Scan for the cell matching the given text and deliver its [x, y] coordinate at center. 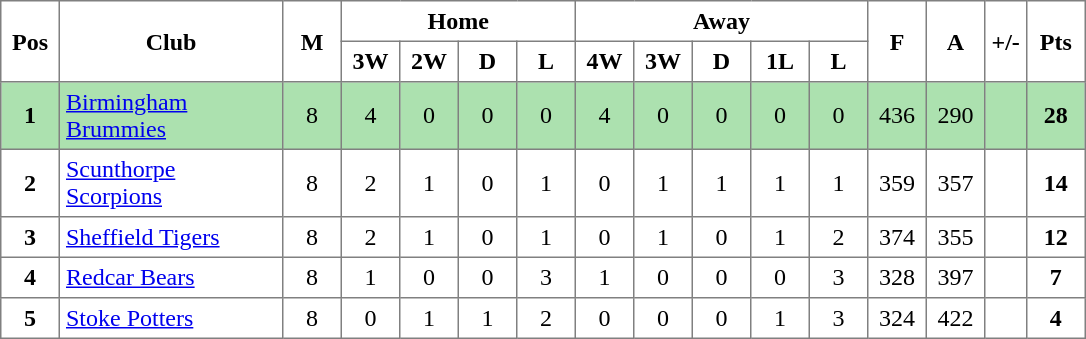
Pts [1056, 42]
28 [1056, 116]
M [312, 42]
Pos [30, 42]
+/- [1006, 42]
422 [955, 318]
357 [955, 183]
14 [1056, 183]
Sheffield Tigers [171, 237]
Home [458, 21]
Away [721, 21]
359 [897, 183]
7 [1056, 277]
4W [604, 61]
1L [780, 61]
F [897, 42]
328 [897, 277]
Redcar Bears [171, 277]
324 [897, 318]
397 [955, 277]
Club [171, 42]
290 [955, 116]
5 [30, 318]
355 [955, 237]
436 [897, 116]
A [955, 42]
12 [1056, 237]
2W [429, 61]
Scunthorpe Scorpions [171, 183]
Birmingham Brummies [171, 116]
374 [897, 237]
Stoke Potters [171, 318]
